Scan for the cell matching the given text and deliver its (x, y) coordinate at center. 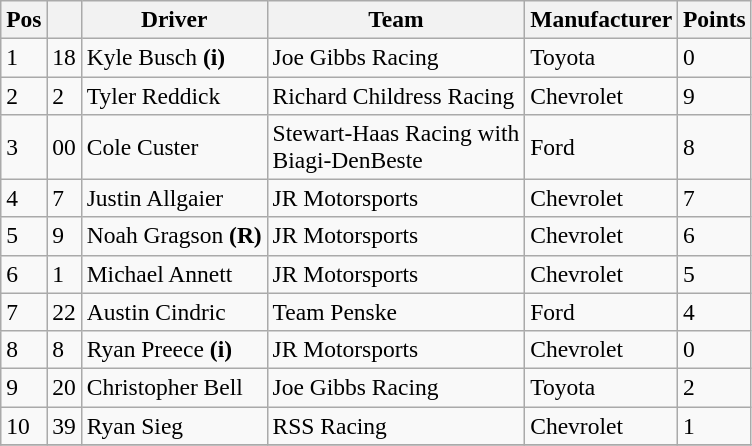
Team Penske (396, 312)
18 (64, 57)
Pos (24, 19)
Driver (174, 19)
Christopher Bell (174, 387)
3 (24, 146)
Justin Allgaier (174, 198)
Points (715, 19)
Michael Annett (174, 274)
20 (64, 387)
RSS Racing (396, 425)
Kyle Busch (i) (174, 57)
Team (396, 19)
Richard Childress Racing (396, 95)
Ryan Sieg (174, 425)
00 (64, 146)
Tyler Reddick (174, 95)
Ryan Preece (i) (174, 349)
39 (64, 425)
Cole Custer (174, 146)
Stewart-Haas Racing withBiagi-DenBeste (396, 146)
Manufacturer (602, 19)
Austin Cindric (174, 312)
Noah Gragson (R) (174, 236)
10 (24, 425)
22 (64, 312)
